Output the (X, Y) coordinate of the center of the cell containing the given text.  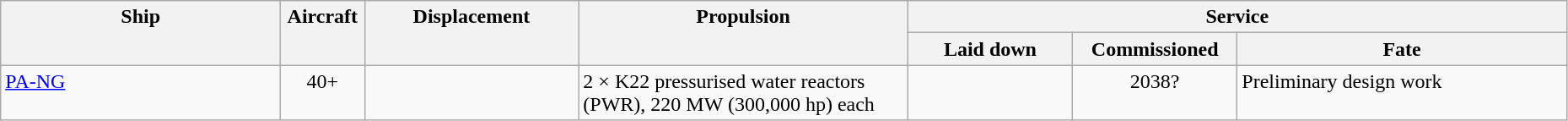
Ship (141, 33)
Propulsion (743, 33)
Displacement (471, 33)
2 × K22 pressurised water reactors (PWR), 220 MW (300,000 hp) each (743, 93)
Aircraft (322, 33)
Commissioned (1156, 49)
Laid down (990, 49)
Fate (1402, 49)
Service (1237, 17)
Preliminary design work (1402, 93)
40+ (322, 93)
2038? (1156, 93)
PA-NG (141, 93)
